Determine the (x, y) coordinate at the center of the cell enclosing the given text.  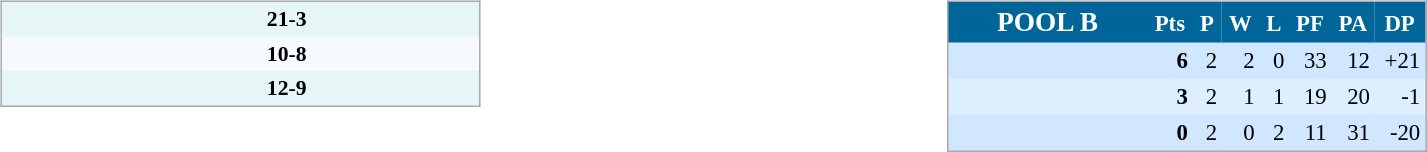
11 (1310, 132)
33 (1310, 60)
20 (1352, 96)
12-9 (286, 88)
PF (1310, 22)
P (1206, 22)
-20 (1400, 132)
10-8 (286, 53)
6 (1170, 60)
POOL B (1047, 22)
DP (1400, 22)
+21 (1400, 60)
L (1274, 22)
12 (1352, 60)
W (1240, 22)
3 (1170, 96)
-1 (1400, 96)
Pts (1170, 22)
31 (1352, 132)
PA (1352, 22)
19 (1310, 96)
21-3 (286, 18)
